Scan for the cell matching the given text and deliver its [x, y] coordinate at center. 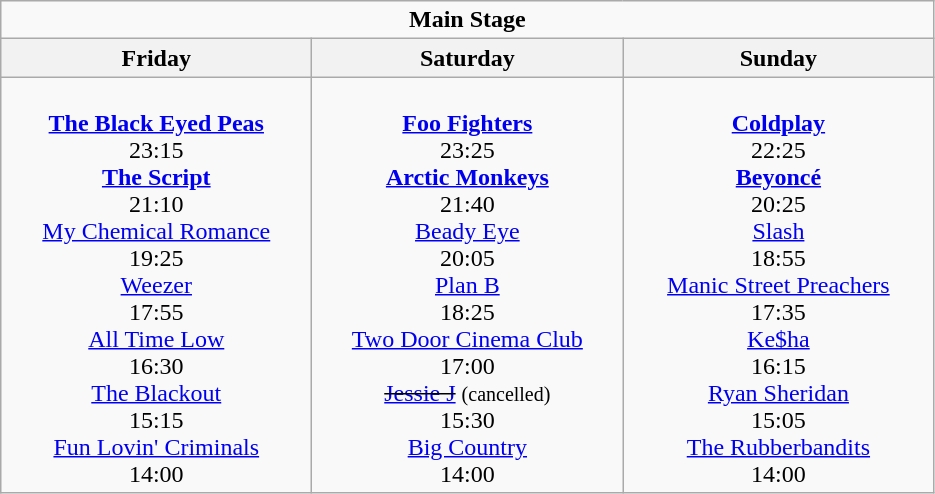
Coldplay 22:25 Beyoncé 20:25 Slash 18:55 Manic Street Preachers 17:35 Ke$ha 16:15 Ryan Sheridan 15:05 The Rubberbandits 14:00 [778, 285]
Saturday [468, 58]
Foo Fighters 23:25 Arctic Monkeys 21:40 Beady Eye 20:05 Plan B 18:25 Two Door Cinema Club 17:00 Jessie J (cancelled) 15:30 Big Country 14:00 [468, 285]
Friday [156, 58]
Main Stage [468, 20]
Sunday [778, 58]
The Black Eyed Peas 23:15 The Script 21:10 My Chemical Romance 19:25 Weezer 17:55 All Time Low 16:30 The Blackout 15:15 Fun Lovin' Criminals 14:00 [156, 285]
